Identify which cell holds the provided text, then report its [x, y] central coordinate. 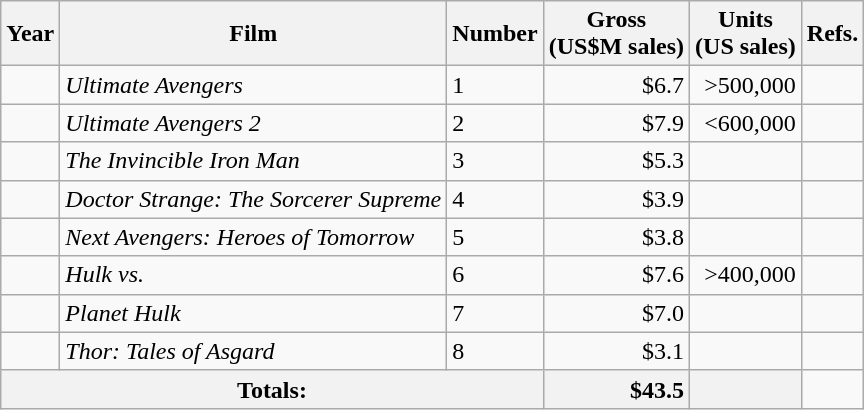
$5.3 [616, 161]
Doctor Strange: The Sorcerer Supreme [254, 199]
Film [254, 34]
The Invincible Iron Man [254, 161]
6 [495, 275]
>400,000 [746, 275]
Thor: Tales of Asgard [254, 351]
4 [495, 199]
Hulk vs. [254, 275]
7 [495, 313]
Refs. [832, 34]
Next Avengers: Heroes of Tomorrow [254, 237]
$3.9 [616, 199]
5 [495, 237]
$7.0 [616, 313]
$6.7 [616, 85]
Ultimate Avengers 2 [254, 123]
Planet Hulk [254, 313]
8 [495, 351]
$7.9 [616, 123]
$3.1 [616, 351]
Number [495, 34]
$7.6 [616, 275]
2 [495, 123]
Units(US sales) [746, 34]
Year [30, 34]
>500,000 [746, 85]
Totals: [272, 389]
$43.5 [616, 389]
Gross(US$M sales) [616, 34]
3 [495, 161]
1 [495, 85]
$3.8 [616, 237]
Ultimate Avengers [254, 85]
<600,000 [746, 123]
